Detect which cell encompasses the target text, then output its [x, y] center coordinate. 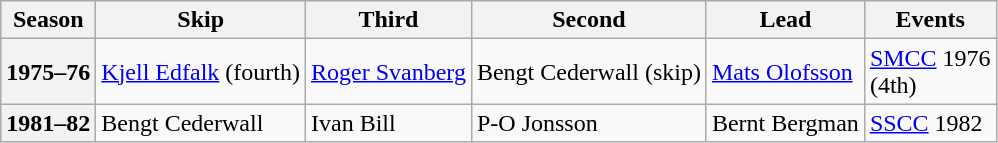
Bengt Cederwall [201, 123]
Skip [201, 20]
Ivan Bill [388, 123]
1981–82 [48, 123]
Season [48, 20]
P-O Jonsson [588, 123]
SSCC 1982 [930, 123]
SMCC 1976 (4th) [930, 72]
Kjell Edfalk (fourth) [201, 72]
Roger Svanberg [388, 72]
Third [388, 20]
Second [588, 20]
1975–76 [48, 72]
Bernt Bergman [785, 123]
Mats Olofsson [785, 72]
Events [930, 20]
Bengt Cederwall (skip) [588, 72]
Lead [785, 20]
